Determine the (X, Y) coordinate at the center of the cell enclosing the given text.  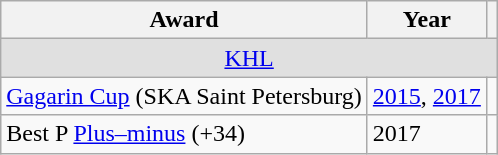
Award (184, 20)
Year (426, 20)
KHL (250, 58)
Best P Plus–minus (+34) (184, 134)
Gagarin Cup (SKA Saint Petersburg) (184, 96)
2015, 2017 (426, 96)
2017 (426, 134)
